Extract the [x, y] coordinate from the center of the cell holding the provided text.  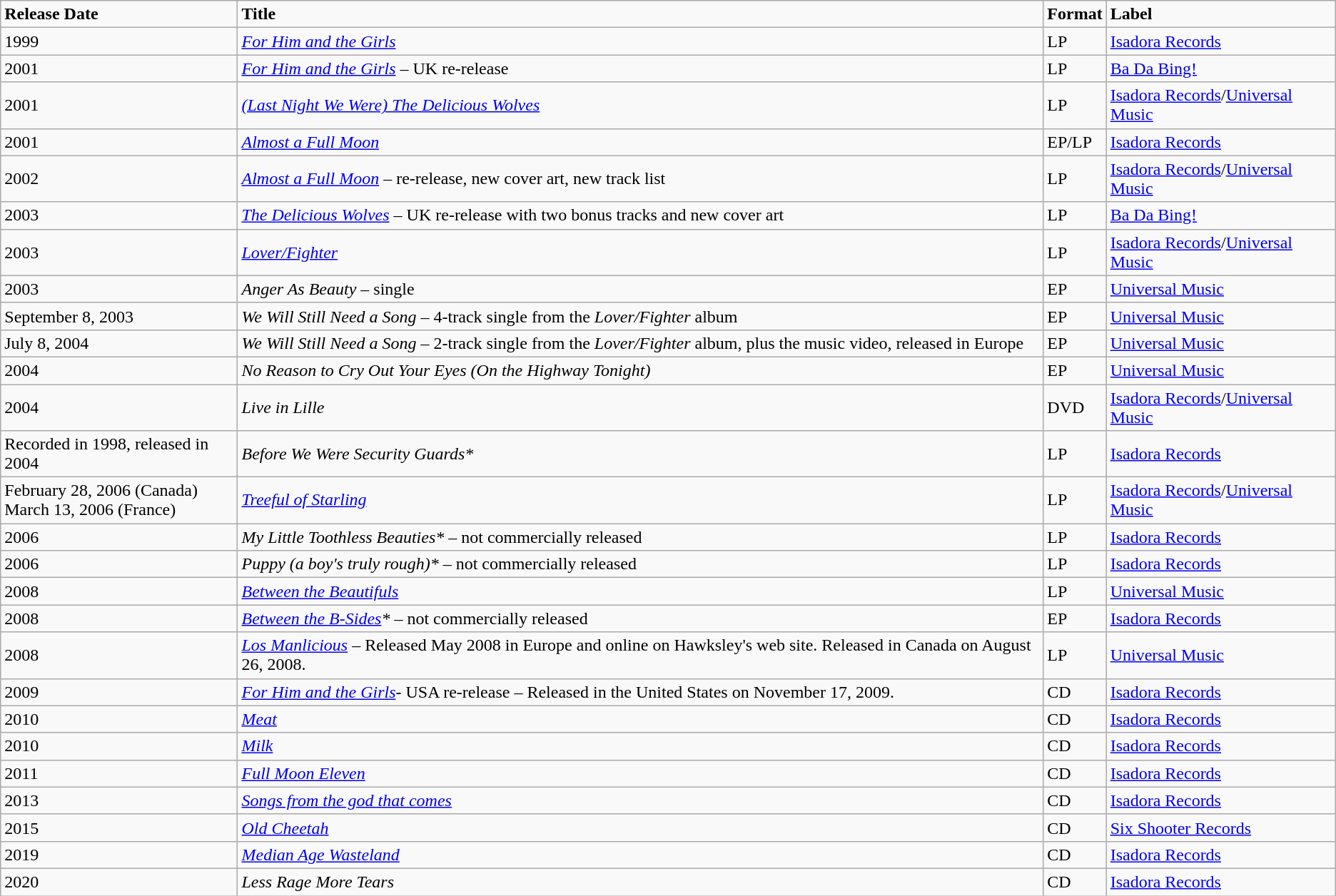
DVD [1075, 407]
Label [1220, 14]
No Reason to Cry Out Your Eyes (On the Highway Tonight) [641, 370]
For Him and the Girls [641, 41]
2011 [119, 773]
February 28, 2006 (Canada)March 13, 2006 (France) [119, 501]
Less Rage More Tears [641, 882]
Recorded in 1998, released in 2004 [119, 454]
(Last Night We Were) The Delicious Wolves [641, 106]
Title [641, 14]
2002 [119, 178]
Almost a Full Moon – re-release, new cover art, new track list [641, 178]
For Him and the Girls – UK re-release [641, 68]
My Little Toothless Beauties* – not commercially released [641, 537]
Format [1075, 14]
Almost a Full Moon [641, 142]
We Will Still Need a Song – 4-track single from the Lover/Fighter album [641, 316]
1999 [119, 41]
Treeful of Starling [641, 501]
Puppy (a boy's truly rough)* – not commercially released [641, 564]
EP/LP [1075, 142]
September 8, 2003 [119, 316]
2019 [119, 855]
The Delicious Wolves – UK re-release with two bonus tracks and new cover art [641, 215]
For Him and the Girls- USA re-release – Released in the United States on November 17, 2009. [641, 692]
We Will Still Need a Song – 2-track single from the Lover/Fighter album, plus the music video, released in Europe [641, 343]
Full Moon Eleven [641, 773]
Old Cheetah [641, 828]
Median Age Wasteland [641, 855]
Anger As Beauty – single [641, 289]
Milk [641, 746]
2013 [119, 800]
Meat [641, 719]
Release Date [119, 14]
Between the Beautifuls [641, 591]
2020 [119, 882]
Live in Lille [641, 407]
2015 [119, 828]
Before We Were Security Guards* [641, 454]
Between the B-Sides* – not commercially released [641, 618]
July 8, 2004 [119, 343]
Lover/Fighter [641, 253]
Six Shooter Records [1220, 828]
2009 [119, 692]
Songs from the god that comes [641, 800]
Los Manlicious – Released May 2008 in Europe and online on Hawksley's web site. Released in Canada on August 26, 2008. [641, 655]
